Return the (X, Y) coordinate for the center point of the cell that contains the specified text.  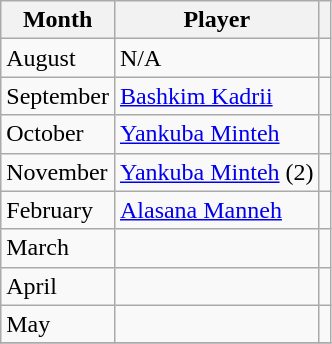
May (58, 324)
Bashkim Kadrii (216, 96)
Player (216, 20)
September (58, 96)
March (58, 248)
Yankuba Minteh (2) (216, 172)
November (58, 172)
Month (58, 20)
April (58, 286)
February (58, 210)
N/A (216, 58)
August (58, 58)
October (58, 134)
Alasana Manneh (216, 210)
Yankuba Minteh (216, 134)
